Extract the (x, y) coordinate from the center of the cell holding the provided text.  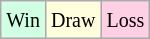
Loss (126, 20)
Win (24, 20)
Draw (72, 20)
